Identify which cell holds the provided text, then report its (x, y) central coordinate. 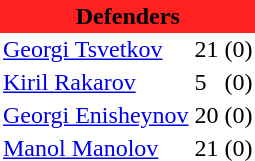
Georgi Tsvetkov (96, 50)
Kiril Rakarov (96, 82)
21 (207, 50)
5 (207, 82)
20 (207, 116)
Georgi Enisheynov (96, 116)
